For the text-containing cell, return its midpoint in [x, y] coordinate format. 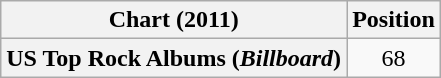
68 [394, 58]
Chart (2011) [174, 20]
Position [394, 20]
US Top Rock Albums (Billboard) [174, 58]
